Return [X, Y] of the center of cell containing provided text 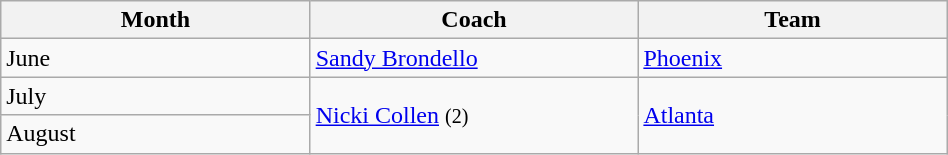
Nicki Collen (2) [474, 115]
Phoenix [792, 58]
Month [156, 20]
Sandy Brondello [474, 58]
August [156, 134]
Coach [474, 20]
July [156, 96]
June [156, 58]
Atlanta [792, 115]
Team [792, 20]
